Detect which cell encompasses the target text, then output its (x, y) center coordinate. 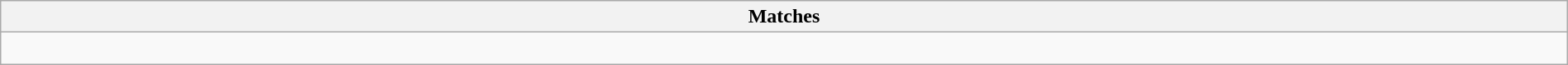
Matches (784, 17)
